Provide the [x, y] coordinate of the cell's center where the given text is located.  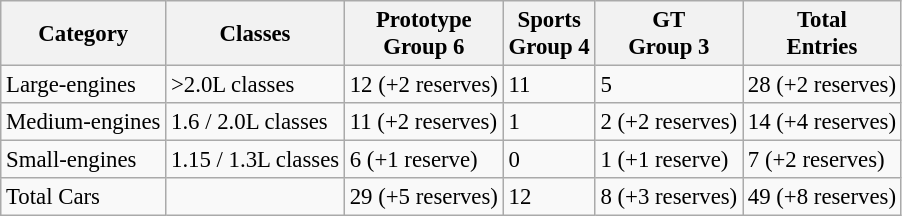
Small-engines [84, 160]
SportsGroup 4 [549, 34]
1.6 / 2.0L classes [256, 122]
1.15 / 1.3L classes [256, 160]
7 (+2 reserves) [822, 160]
0 [549, 160]
2 (+2 reserves) [668, 122]
14 (+4 reserves) [822, 122]
Category [84, 34]
49 (+8 reserves) [822, 197]
1 (+1 reserve) [668, 160]
TotalEntries [822, 34]
8 (+3 reserves) [668, 197]
PrototypeGroup 6 [424, 34]
12 [549, 197]
Medium-engines [84, 122]
Large-engines [84, 85]
GTGroup 3 [668, 34]
28 (+2 reserves) [822, 85]
Classes [256, 34]
>2.0L classes [256, 85]
29 (+5 reserves) [424, 197]
1 [549, 122]
11 [549, 85]
11 (+2 reserves) [424, 122]
Total Cars [84, 197]
12 (+2 reserves) [424, 85]
5 [668, 85]
6 (+1 reserve) [424, 160]
